Identify which cell holds the provided text, then report its (x, y) central coordinate. 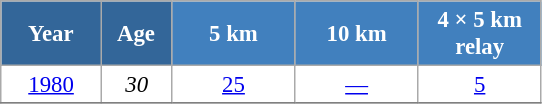
Age (136, 34)
30 (136, 85)
1980 (52, 85)
10 km (356, 34)
Year (52, 34)
5 (480, 85)
— (356, 85)
25 (234, 85)
5 km (234, 34)
4 × 5 km relay (480, 34)
